Find where the given text appears and provide that cell's center as (X, Y) coordinate. 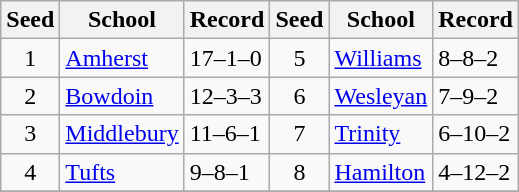
1 (30, 58)
4 (30, 172)
11–6–1 (227, 134)
8–8–2 (476, 58)
12–3–3 (227, 96)
Tufts (122, 172)
Wesleyan (381, 96)
Middlebury (122, 134)
17–1–0 (227, 58)
Bowdoin (122, 96)
Trinity (381, 134)
3 (30, 134)
Hamilton (381, 172)
8 (300, 172)
4–12–2 (476, 172)
6 (300, 96)
2 (30, 96)
6–10–2 (476, 134)
Amherst (122, 58)
7–9–2 (476, 96)
7 (300, 134)
5 (300, 58)
9–8–1 (227, 172)
Williams (381, 58)
